Identify which cell holds the provided text, then report its [x, y] central coordinate. 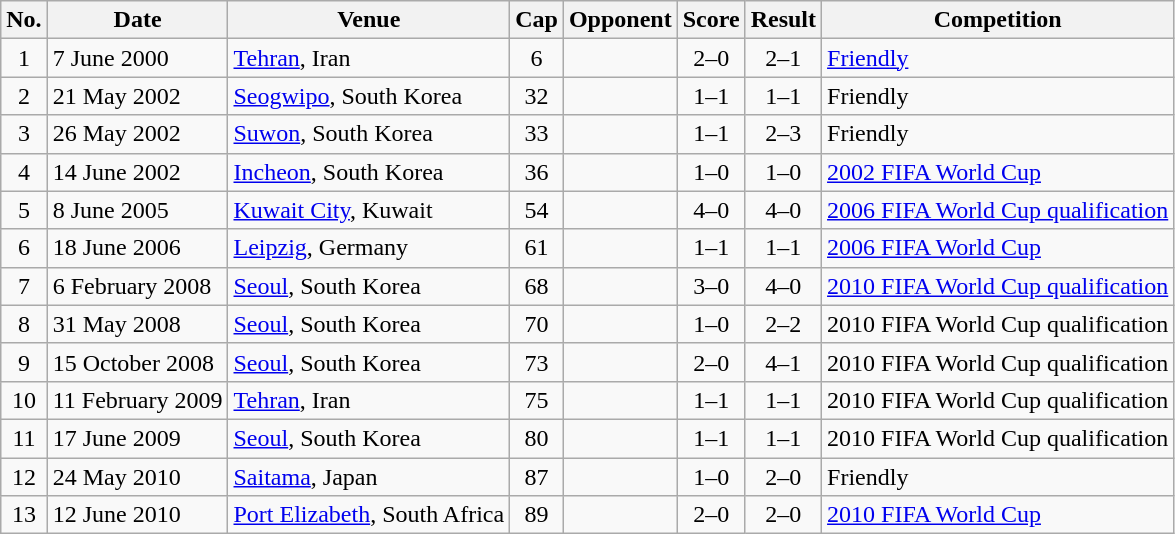
7 [24, 286]
36 [537, 172]
17 June 2009 [138, 438]
7 June 2000 [138, 58]
80 [537, 438]
13 [24, 515]
1 [24, 58]
73 [537, 362]
11 [24, 438]
3 [24, 134]
Venue [369, 20]
21 May 2002 [138, 96]
2010 FIFA World Cup [998, 515]
61 [537, 248]
15 October 2008 [138, 362]
54 [537, 210]
Opponent [620, 20]
Leipzig, Germany [369, 248]
24 May 2010 [138, 477]
32 [537, 96]
8 [24, 324]
Suwon, South Korea [369, 134]
No. [24, 20]
Result [783, 20]
2–2 [783, 324]
26 May 2002 [138, 134]
Incheon, South Korea [369, 172]
Kuwait City, Kuwait [369, 210]
14 June 2002 [138, 172]
10 [24, 400]
2002 FIFA World Cup [998, 172]
5 [24, 210]
3–0 [711, 286]
2 [24, 96]
87 [537, 477]
70 [537, 324]
9 [24, 362]
Score [711, 20]
Saitama, Japan [369, 477]
18 June 2006 [138, 248]
11 February 2009 [138, 400]
2006 FIFA World Cup [998, 248]
Cap [537, 20]
4–1 [783, 362]
75 [537, 400]
8 June 2005 [138, 210]
Seogwipo, South Korea [369, 96]
2–3 [783, 134]
Competition [998, 20]
4 [24, 172]
2–1 [783, 58]
68 [537, 286]
89 [537, 515]
12 June 2010 [138, 515]
31 May 2008 [138, 324]
2006 FIFA World Cup qualification [998, 210]
6 February 2008 [138, 286]
33 [537, 134]
Date [138, 20]
Port Elizabeth, South Africa [369, 515]
12 [24, 477]
